Provide the [x, y] coordinate of the cell's center where the given text is located.  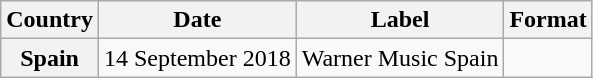
Spain [50, 58]
Date [197, 20]
Label [400, 20]
Warner Music Spain [400, 58]
Format [548, 20]
14 September 2018 [197, 58]
Country [50, 20]
